For the text-containing cell, return its midpoint in (X, Y) coordinate format. 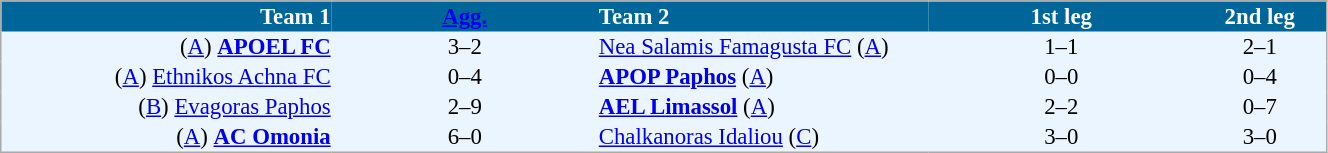
2nd leg (1260, 16)
Nea Salamis Famagusta FC (A) (762, 47)
(A) Ethnikos Achna FC (166, 77)
(A) APOEL FC (166, 47)
Team 1 (166, 16)
3–2 (464, 47)
Team 2 (762, 16)
0–7 (1260, 107)
6–0 (464, 137)
2–9 (464, 107)
2–2 (1062, 107)
2–1 (1260, 47)
Agg. (464, 16)
1–1 (1062, 47)
AEL Limassol (A) (762, 107)
Chalkanoras Idaliou (C) (762, 137)
0–0 (1062, 77)
APOP Paphos (A) (762, 77)
(B) Evagoras Paphos (166, 107)
(A) AC Omonia (166, 137)
1st leg (1062, 16)
